Scan for the cell matching the given text and deliver its [X, Y] coordinate at center. 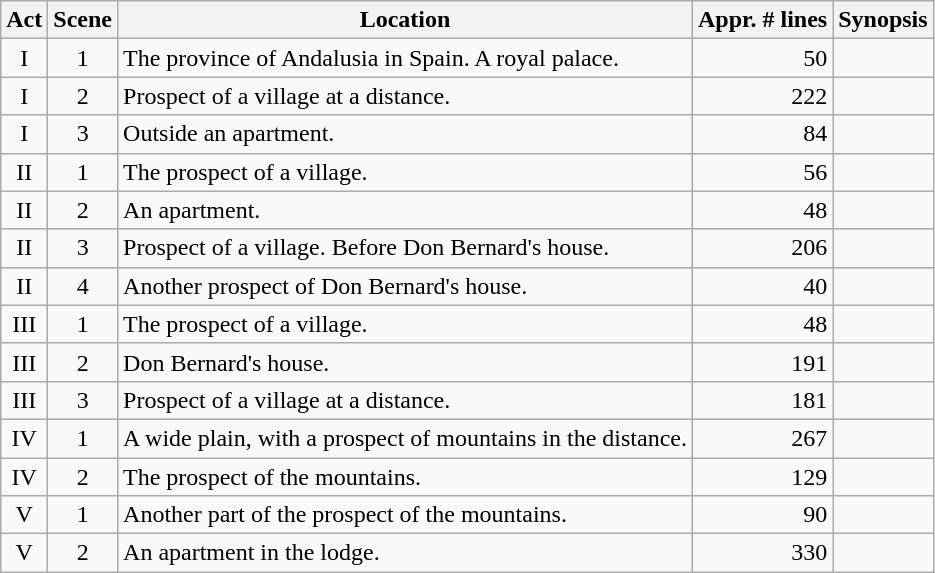
Location [406, 20]
Another part of the prospect of the mountains. [406, 515]
Don Bernard's house. [406, 362]
222 [762, 96]
Scene [83, 20]
A wide plain, with a prospect of mountains in the distance. [406, 438]
191 [762, 362]
An apartment in the lodge. [406, 553]
267 [762, 438]
Synopsis [883, 20]
56 [762, 172]
Appr. # lines [762, 20]
50 [762, 58]
Outside an apartment. [406, 134]
330 [762, 553]
The province of Andalusia in Spain. A royal palace. [406, 58]
Act [24, 20]
129 [762, 477]
40 [762, 286]
90 [762, 515]
Prospect of a village. Before Don Bernard's house. [406, 248]
84 [762, 134]
Another prospect of Don Bernard's house. [406, 286]
The prospect of the mountains. [406, 477]
An apartment. [406, 210]
206 [762, 248]
4 [83, 286]
181 [762, 400]
